Search for the cell housing the specified text and yield its [x, y] center coordinate. 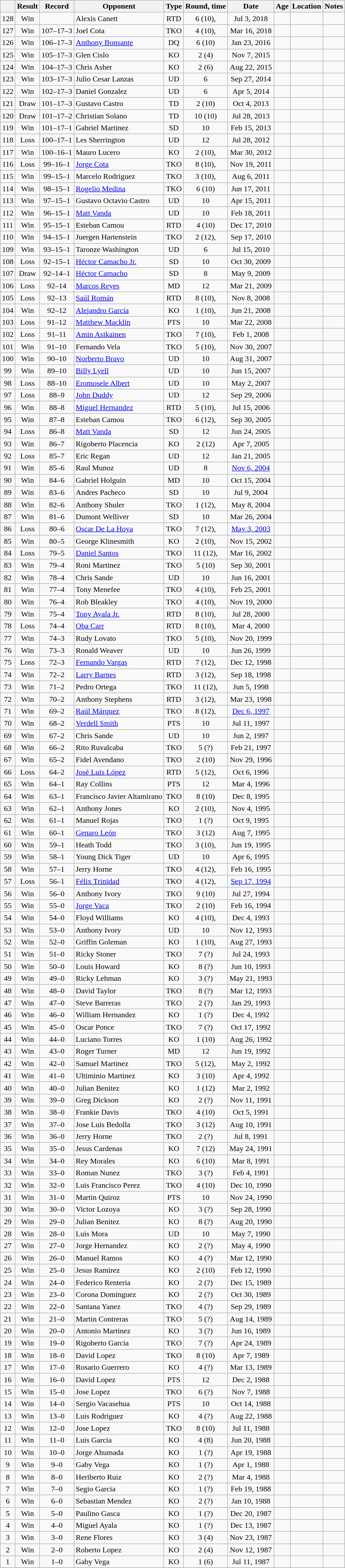
Feb 1, 2008 [251, 334]
Raúl Márquez [119, 711]
51 [8, 954]
64 [8, 796]
Feb 19, 1988 [251, 1489]
Federico Renteria [119, 1282]
79–4 [57, 565]
32–0 [57, 1185]
May 21, 1993 [251, 979]
Mar 23, 1998 [251, 699]
32 [8, 1185]
88–8 [57, 407]
José Luis López [119, 772]
110 [8, 237]
66 [8, 772]
Apr 1, 1988 [251, 1465]
68 [8, 748]
42 [8, 1064]
45–0 [57, 1027]
82 [8, 578]
23–0 [57, 1294]
Chris Asher [119, 67]
34–0 [57, 1161]
117 [8, 152]
Jan 10, 1988 [251, 1501]
Oscar Ponce [119, 1027]
Luis Francisco Perez [119, 1185]
Juergen Hartenstein [119, 237]
Nov 19, 2000 [251, 602]
Rob Bleakley [119, 602]
53–0 [57, 930]
Manuel Rojas [119, 821]
44 [8, 1039]
4 (8) [206, 1440]
Rosario Guerrero [119, 1367]
114 [8, 189]
Age [282, 6]
Joel Cota [119, 31]
Sebastian Mendez [119, 1501]
Jun 16, 1989 [251, 1331]
Oct 14, 1988 [251, 1404]
Apr 4, 1992 [251, 1076]
14–0 [57, 1404]
89–10 [57, 371]
Sergio Vacasehua [119, 1404]
Sep 30, 2005 [251, 420]
May 2, 2007 [251, 383]
Ricky Stoner [119, 954]
Jul 28, 2013 [251, 116]
67–2 [57, 735]
Jesus Ramirez [119, 1270]
128 [8, 19]
1 (12), [206, 504]
20–0 [57, 1331]
91–10 [57, 346]
Sep 28, 1990 [251, 1209]
Jun 10, 1993 [251, 966]
Nov 23, 1987 [251, 1538]
91–12 [57, 322]
80–6 [57, 529]
Antonio Martinez [119, 1331]
2 (12) [206, 444]
Nov 7, 2015 [251, 55]
102 [8, 334]
115 [8, 177]
106–17–3 [57, 43]
92–14–1 [57, 274]
56–1 [57, 881]
34 [8, 1161]
Notes [334, 6]
56 [8, 893]
16 [8, 1380]
78–4 [57, 578]
61–1 [57, 821]
Jul 11, 1997 [251, 723]
97–15–1 [57, 201]
Opponent [119, 6]
Jun 24, 2005 [251, 432]
Manuel Ramos [119, 1258]
Feb 15, 2013 [251, 128]
6–0 [57, 1501]
Daniel Santos [119, 553]
Feb 16, 1995 [251, 869]
1–0 [57, 1562]
24–0 [57, 1282]
Nov 12, 1993 [251, 930]
Sep 29, 2006 [251, 395]
Location [307, 6]
Apr 24, 1989 [251, 1343]
9 (10) [206, 893]
59 [8, 857]
Steve Barreras [119, 1003]
99 [8, 371]
Oct 30, 1989 [251, 1294]
10 (10) [206, 116]
101 [8, 346]
35–0 [57, 1149]
92–15–1 [57, 261]
65–2 [57, 760]
79 [8, 614]
58–1 [57, 857]
7–0 [57, 1489]
Dec 2, 1988 [251, 1380]
92–14 [57, 286]
Eric Regan [119, 456]
72–2 [57, 675]
Date [251, 6]
Jorge Ahumada [119, 1452]
Ronald Weaver [119, 650]
Anthony Jones [119, 808]
63–1 [57, 796]
8–0 [57, 1477]
80–5 [57, 541]
39–0 [57, 1100]
Dec 6, 1997 [251, 711]
Dec 10, 1990 [251, 1185]
Dumont Welliver [119, 517]
Dec 13, 1987 [251, 1526]
75–4 [57, 614]
74–3 [57, 638]
Segio Garcia [119, 1489]
Gustavo Octavio Castro [119, 201]
8 (12), [206, 711]
112 [8, 213]
May 9, 2009 [251, 274]
Frankie Davis [119, 1112]
Jul 15, 2010 [251, 249]
29–0 [57, 1222]
David Taylor [119, 991]
16–0 [57, 1380]
Oct 30, 2009 [251, 261]
Feb 16, 1994 [251, 905]
Rogelio Medina [119, 189]
17–0 [57, 1367]
Dec 12, 1998 [251, 663]
35 [8, 1149]
92–12 [57, 310]
Nov 7, 1988 [251, 1392]
30–0 [57, 1209]
Dec 17, 2010 [251, 225]
21–0 [57, 1319]
95 [8, 420]
Jun 19, 1992 [251, 1051]
123 [8, 79]
Apr 5, 2014 [251, 91]
Tony Ayala Jr. [119, 614]
Les Sherrington [119, 140]
47–0 [57, 1003]
Aug 14, 1989 [251, 1319]
3 [8, 1538]
73 [8, 687]
Mar 12, 1990 [251, 1258]
93 [8, 444]
1 (10) [206, 1039]
67 [8, 760]
38 [8, 1112]
36 [8, 1137]
4 [8, 1526]
6 (12), [206, 420]
12–0 [57, 1428]
71 [8, 711]
1 (12) [206, 1088]
Luciano Torres [119, 1039]
82–6 [57, 504]
61 [8, 833]
Jul 28, 2012 [251, 140]
62 [8, 821]
Mar 26, 2004 [251, 517]
Eromosele Albert [119, 383]
76–4 [57, 602]
Heriberto Ruiz [119, 1477]
15 [8, 1392]
119 [8, 128]
1 (6) [206, 1562]
113 [8, 201]
Miguel Ayala [119, 1526]
Griffin Goleman [119, 942]
Jun 5, 1998 [251, 687]
Christian Solano [119, 116]
Genaro León [119, 833]
51–0 [57, 954]
Glen Cislo [119, 55]
Oct 4, 2013 [251, 103]
58 [8, 869]
Nov 29, 1996 [251, 760]
Jorge Vaca [119, 905]
Aug 26, 1992 [251, 1039]
18 [8, 1355]
107–17–3 [57, 31]
Dec 20, 1987 [251, 1513]
Apr 7, 2005 [251, 444]
Julio Cesar Lanzas [119, 79]
101–17–1 [57, 128]
31 [8, 1197]
40–0 [57, 1088]
6 (10), [206, 19]
43 [8, 1051]
91 [8, 468]
Nov 11, 1991 [251, 1100]
Sep 27, 2014 [251, 79]
Victor Lozoya [119, 1209]
Daniel Gonzalez [119, 91]
55–0 [57, 905]
18–0 [57, 1355]
Aug 6, 2011 [251, 177]
31–0 [57, 1197]
40 [8, 1088]
98 [8, 383]
Mar 16, 2018 [251, 31]
Taronze Washington [119, 249]
Feb 4, 1991 [251, 1173]
28–0 [57, 1234]
Rigoberto Garcia [119, 1343]
104 [8, 310]
Oscar De La Hoya [119, 529]
60 [8, 845]
69 [8, 735]
19 [8, 1343]
48–0 [57, 991]
72–3 [57, 663]
118 [8, 140]
38–0 [57, 1112]
47 [8, 1003]
96–15–1 [57, 213]
87–8 [57, 420]
102–17–3 [57, 91]
5 [8, 1513]
Nov 19, 2011 [251, 164]
Ricky Lehman [119, 979]
Verdell Smith [119, 723]
64–2 [57, 772]
Nov 8, 2008 [251, 298]
99–16–1 [57, 164]
50 [8, 966]
37 [8, 1124]
3 (10) [206, 1076]
108 [8, 261]
91–11 [57, 334]
Jun 21, 2008 [251, 310]
27–0 [57, 1246]
85 [8, 541]
20 [8, 1331]
Oct 9, 1995 [251, 821]
86–8 [57, 432]
71–2 [57, 687]
101–17–3 [57, 103]
Alejandro García [119, 310]
92 [8, 456]
100 [8, 359]
Marcelo Rodriguez [119, 177]
Jan 23, 2016 [251, 43]
Apr 19, 1988 [251, 1452]
72 [8, 699]
77–4 [57, 590]
Aug 22, 1988 [251, 1416]
42–0 [57, 1064]
33 [8, 1173]
88–10 [57, 383]
99–15–1 [57, 177]
Mar 4, 1988 [251, 1477]
Jose Luis Bedolla [119, 1124]
85–6 [57, 468]
Luis Mora [119, 1234]
3 (4) [206, 1538]
Jun 19, 1995 [251, 845]
74 [8, 675]
Roger Turner [119, 1051]
Apr 15, 2011 [251, 201]
75 [8, 663]
49–0 [57, 979]
90–10 [57, 359]
77 [8, 638]
11–0 [57, 1440]
Jun 26, 1999 [251, 650]
John Duddy [119, 395]
26 [8, 1258]
Dec 4, 1992 [251, 1015]
Mar 21, 2009 [251, 286]
25–0 [57, 1270]
May 4, 1990 [251, 1246]
Rey Morales [119, 1161]
53 [8, 930]
Jul 15, 2006 [251, 407]
William Hernandez [119, 1015]
Feb 18, 2011 [251, 213]
122 [8, 91]
15–0 [57, 1392]
Floyd Williams [119, 918]
2 (12), [206, 237]
66–2 [57, 748]
Raul Munoz [119, 468]
21 [8, 1319]
14 [8, 1404]
100–16–1 [57, 152]
74–4 [57, 626]
89 [8, 492]
Rigoberto Placencia [119, 444]
60–1 [57, 833]
DQ [174, 43]
May 8, 2004 [251, 504]
86–7 [57, 444]
Amin Asikainen [119, 334]
Jul 28, 2000 [251, 614]
Aug 20, 1990 [251, 1222]
6 (?) [206, 1392]
79–5 [57, 553]
1 [8, 1562]
Mauro Lucero [119, 152]
Roberto Lopez [119, 1550]
26–0 [57, 1258]
Jun 2, 1997 [251, 735]
2 [8, 1550]
Tony Menefee [119, 590]
Jan 21, 2005 [251, 456]
49 [8, 979]
13 [8, 1416]
Rene Flores [119, 1538]
43–0 [57, 1051]
Oct 17, 1992 [251, 1027]
94–15–1 [57, 237]
127 [8, 31]
Anthony Bonsante [119, 43]
Mar 16, 2002 [251, 553]
Mar 12, 1993 [251, 991]
5–0 [57, 1513]
Young Dick Tiger [119, 857]
Rudy Lovato [119, 638]
29 [8, 1222]
64–1 [57, 784]
Dec 8, 1995 [251, 796]
22 [8, 1307]
Francisco Javier Altamirano [119, 796]
2 (6) [206, 67]
17 [8, 1367]
88–9 [57, 395]
Mar 22, 2008 [251, 322]
7 (12) [206, 1149]
Feb 21, 1997 [251, 748]
Santana Yanez [119, 1307]
96 [8, 407]
Apr 7, 1989 [251, 1355]
48 [8, 991]
Fernando Vela [119, 346]
Félix Trinidad [119, 881]
Nov 24, 1990 [251, 1197]
57–1 [57, 869]
46–0 [57, 1015]
28 [8, 1234]
Nov 15, 2002 [251, 541]
105–17–3 [57, 55]
Nov 30, 2007 [251, 346]
95–15–1 [57, 225]
Aug 10, 1991 [251, 1124]
Corona Dominguez [119, 1294]
76 [8, 650]
121 [8, 103]
Nov 20, 1999 [251, 638]
George Klinesmith [119, 541]
41 [8, 1076]
Mar 4, 2000 [251, 626]
70–2 [57, 699]
Oct 15, 2004 [251, 480]
69–2 [57, 711]
100–17–1 [57, 140]
Round, time [206, 6]
Jul 3, 2018 [251, 19]
36–0 [57, 1137]
116 [8, 164]
80 [8, 602]
Alexis Canett [119, 19]
Martin Contreras [119, 1319]
93–15–1 [57, 249]
54–0 [57, 918]
Dec 4, 1993 [251, 918]
May 24, 1991 [251, 1149]
83 [8, 565]
Jorge Hernandez [119, 1246]
Aug 27, 1993 [251, 942]
55 [8, 905]
83–6 [57, 492]
Roman Nunez [119, 1173]
Dec 15, 1989 [251, 1282]
Jan 29, 1993 [251, 1003]
57 [8, 881]
Nov 4, 1995 [251, 808]
120 [8, 116]
Oba Carr [119, 626]
107 [8, 274]
Luis Rodriguez [119, 1416]
84 [8, 553]
73–3 [57, 650]
10–0 [57, 1452]
Sep 30, 2001 [251, 565]
Ultiminio Martinez [119, 1076]
9 [8, 1465]
22–0 [57, 1307]
Result [27, 6]
3–0 [57, 1538]
105 [8, 298]
59–1 [57, 845]
33–0 [57, 1173]
7 (10), [206, 334]
65 [8, 784]
94 [8, 432]
Jul 8, 1991 [251, 1137]
88 [8, 504]
Aug 22, 2015 [251, 67]
39 [8, 1100]
Greg Dickson [119, 1100]
126 [8, 43]
Marcos Reyes [119, 286]
81–6 [57, 517]
90 [8, 480]
Jul 24, 1993 [251, 954]
Oct 6, 1996 [251, 772]
Jul 27, 1994 [251, 893]
Mar 13, 1989 [251, 1367]
Sep 17, 1994 [251, 881]
5 (10) [206, 565]
111 [8, 225]
37–0 [57, 1124]
Jun 20, 1988 [251, 1440]
23 [8, 1294]
52–0 [57, 942]
63 [8, 808]
98–15–1 [57, 189]
Jul 9, 2004 [251, 492]
Rito Ruvalcaba [119, 748]
Héctor Camacho [119, 274]
Gabriel Martinez [119, 128]
Mar 4, 1996 [251, 784]
103–17–3 [57, 79]
Roni Martinez [119, 565]
46 [8, 1015]
Apr 6, 1995 [251, 857]
4–0 [57, 1526]
Sep 18, 1998 [251, 675]
68–2 [57, 723]
62–1 [57, 808]
Mar 2, 1992 [251, 1088]
Aug 7, 1995 [251, 833]
25 [8, 1270]
9–0 [57, 1465]
Mar 8, 1991 [251, 1161]
45 [8, 1027]
104–17–3 [57, 67]
Jul 11, 1987 [251, 1562]
Jul 11, 1988 [251, 1428]
Saúl Román [119, 298]
Matthew Macklin [119, 322]
41–0 [57, 1076]
Pedro Ortega [119, 687]
87 [8, 517]
Jorge Cota [119, 164]
May 3, 2003 [251, 529]
44–0 [57, 1039]
Fidel Avendano [119, 760]
Heath Todd [119, 845]
11 [8, 1440]
Type [174, 6]
7 [8, 1489]
Héctor Camacho Jr. [119, 261]
Jun 15, 2007 [251, 371]
Sep 29, 1989 [251, 1307]
May 2, 1992 [251, 1064]
Ray Collins [119, 784]
Luis Garcia [119, 1440]
106 [8, 286]
Feb 25, 2001 [251, 590]
19–0 [57, 1343]
Jesus Cardenas [119, 1149]
Paulino Gasca [119, 1513]
Nov 12, 1987 [251, 1550]
Gabriel Holguin [119, 480]
Feb 12, 1990 [251, 1270]
27 [8, 1246]
Record [57, 6]
52 [8, 942]
103 [8, 322]
50–0 [57, 966]
Billy Lyell [119, 371]
Miguel Hernandez [119, 407]
Oct 5, 1991 [251, 1112]
84–6 [57, 480]
109 [8, 249]
2–0 [57, 1550]
81 [8, 590]
Louis Howard [119, 966]
78 [8, 626]
101–17–2 [57, 116]
Jun 16, 2001 [251, 578]
86 [8, 529]
97 [8, 395]
May 7, 1990 [251, 1234]
Andres Pacheco [119, 492]
Samuel Martinez [119, 1064]
Anthony Stephens [119, 699]
92–13 [57, 298]
Fernando Vargas [119, 663]
Norberto Bravo [119, 359]
70 [8, 723]
Sep 17, 2010 [251, 237]
54 [8, 918]
Aug 31, 2007 [251, 359]
85–7 [57, 456]
125 [8, 55]
13–0 [57, 1416]
124 [8, 67]
56–0 [57, 893]
Anthony Shuler [119, 504]
Jun 17, 2011 [251, 189]
Larry Barnes [119, 675]
Gustavo Castro [119, 103]
30 [8, 1209]
Martin Quiroz [119, 1197]
Nov 6, 2004 [251, 468]
24 [8, 1282]
Mar 30, 2012 [251, 152]
